For the text-containing cell, return its midpoint in (x, y) coordinate format. 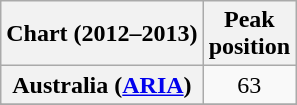
Chart (2012–2013) (102, 34)
Australia (ARIA) (102, 85)
63 (249, 85)
Peakposition (249, 34)
